Determine the (x, y) coordinate at the center of the cell enclosing the given text.  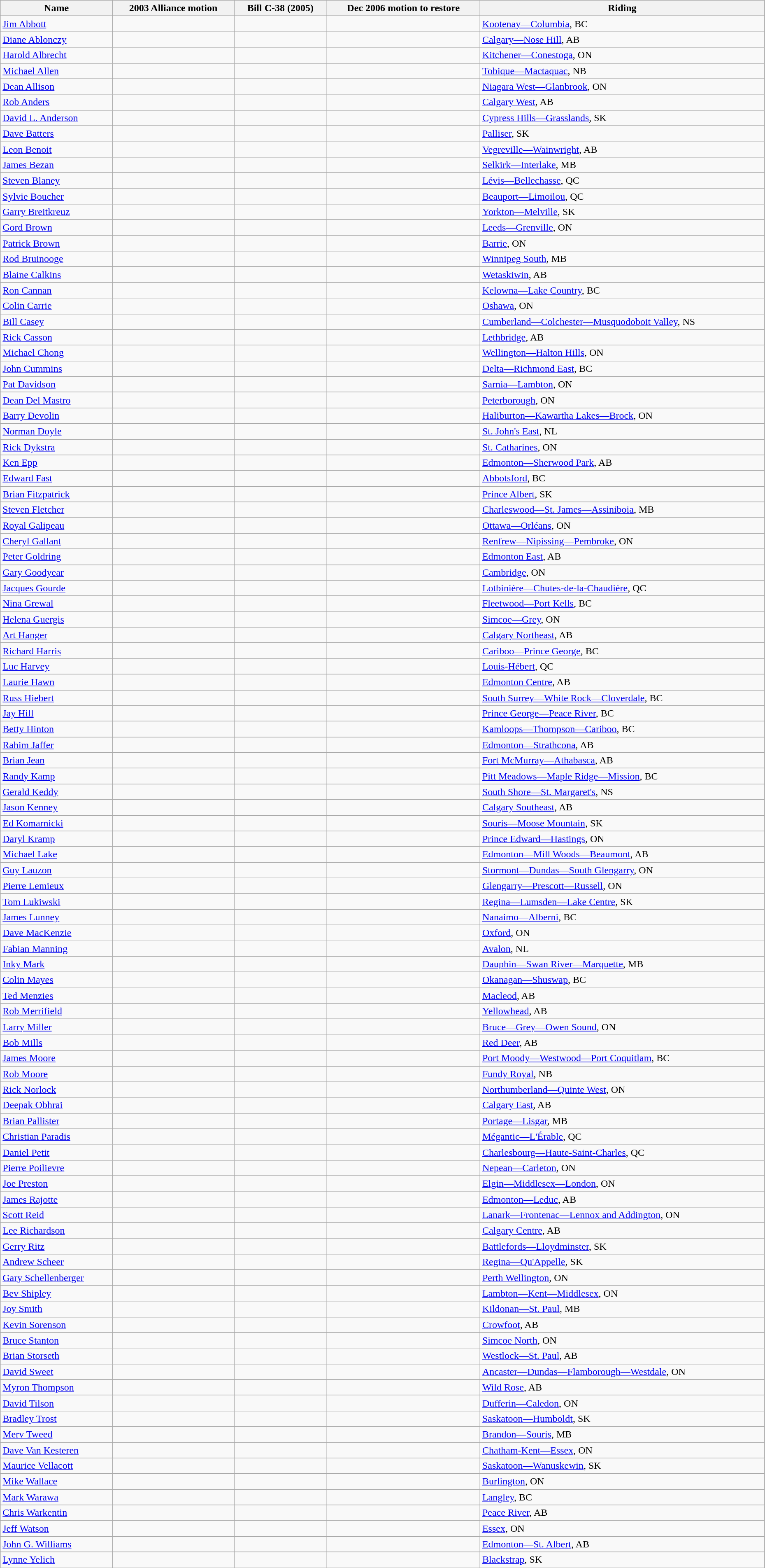
Cheryl Gallant (57, 541)
Calgary Centre, AB (622, 1231)
St. Catharines, ON (622, 447)
Michael Lake (57, 854)
Larry Miller (57, 1027)
Lanark—Frontenac—Lennox and Addington, ON (622, 1215)
Laurie Hawn (57, 682)
Myron Thompson (57, 1387)
Wetaskiwin, AB (622, 275)
James Rajotte (57, 1199)
Kevin Sorenson (57, 1325)
Colin Carrie (57, 306)
Edmonton East, AB (622, 557)
Dave Van Kesteren (57, 1450)
Betty Hinton (57, 729)
Simcoe North, ON (622, 1340)
Prince Albert, SK (622, 494)
Pat Davidson (57, 384)
Portage—Lisgar, MB (622, 1121)
Mégantic—L'Érable, QC (622, 1136)
Mike Wallace (57, 1482)
Charleswood—St. James—Assiniboia, MB (622, 510)
Bill C-38 (2005) (281, 8)
Steven Blaney (57, 180)
Joy Smith (57, 1309)
Lotbinière—Chutes-de-la-Chaudière, QC (622, 588)
Edmonton—Sherwood Park, AB (622, 463)
Oshawa, ON (622, 306)
Essex, ON (622, 1528)
Tom Lukiwski (57, 901)
Sarnia—Lambton, ON (622, 384)
Fleetwood—Port Kells, BC (622, 604)
Brian Storseth (57, 1356)
Battlefords—Lloydminster, SK (622, 1246)
Patrick Brown (57, 243)
Glengarry—Prescott—Russell, ON (622, 886)
Macleod, AB (622, 996)
Ron Cannan (57, 290)
South Shore—St. Margaret's, NS (622, 792)
Port Moody—Westwood—Port Coquitlam, BC (622, 1058)
Andrew Scheer (57, 1262)
South Surrey—White Rock—Cloverdale, BC (622, 698)
Elgin—Middlesex—London, ON (622, 1183)
Garry Breitkreuz (57, 212)
Maurice Vellacott (57, 1466)
Rob Merrifield (57, 1011)
Calgary—Nose Hill, AB (622, 40)
Perth Wellington, ON (622, 1278)
Simcoe—Grey, ON (622, 619)
Nepean—Carleton, ON (622, 1168)
Palliser, SK (622, 133)
Edmonton—Mill Woods—Beaumont, AB (622, 854)
Langley, BC (622, 1497)
Crowfoot, AB (622, 1325)
Gary Schellenberger (57, 1278)
Harold Albrecht (57, 55)
Wellington—Halton Hills, ON (622, 353)
Renfrew—Nipissing—Pembroke, ON (622, 541)
Bev Shipley (57, 1293)
Lambton—Kent—Middlesex, ON (622, 1293)
Inky Mark (57, 964)
Edward Fast (57, 478)
Gary Goodyear (57, 572)
Oxford, ON (622, 933)
Peterborough, ON (622, 400)
James Bezan (57, 165)
Sylvie Boucher (57, 196)
St. John's East, NL (622, 431)
Michael Chong (57, 353)
Helena Guergis (57, 619)
James Moore (57, 1058)
Cypress Hills—Grasslands, SK (622, 118)
Luc Harvey (57, 666)
Cariboo—Prince George, BC (622, 651)
Richard Harris (57, 651)
Colin Mayes (57, 980)
Michael Allen (57, 71)
Joe Preston (57, 1183)
Regina—Lumsden—Lake Centre, SK (622, 901)
Regina—Qu'Appelle, SK (622, 1262)
Blaine Calkins (57, 275)
Nanaimo—Alberni, BC (622, 917)
Cambridge, ON (622, 572)
Mark Warawa (57, 1497)
Bruce Stanton (57, 1340)
Lévis—Bellechasse, QC (622, 180)
Lynne Yelich (57, 1560)
Art Hanger (57, 635)
Barrie, ON (622, 243)
Tobique—Mactaquac, NB (622, 71)
Kitchener—Conestoga, ON (622, 55)
Dec 2006 motion to restore (403, 8)
Name (57, 8)
Rick Norlock (57, 1090)
John Cummins (57, 369)
Haliburton—Kawartha Lakes—Brock, ON (622, 415)
Scott Reid (57, 1215)
Rob Anders (57, 102)
Leeds—Grenville, ON (622, 228)
Yorkton—Melville, SK (622, 212)
Fundy Royal, NB (622, 1074)
Guy Lauzon (57, 870)
Prince George—Peace River, BC (622, 714)
Randy Kamp (57, 776)
Diane Ablonczy (57, 40)
Edmonton—St. Albert, AB (622, 1544)
Stormont—Dundas—South Glengarry, ON (622, 870)
Jay Hill (57, 714)
Selkirk—Interlake, MB (622, 165)
David Tilson (57, 1403)
Deepak Obhrai (57, 1105)
Niagara West—Glanbrook, ON (622, 86)
Bill Casey (57, 322)
Lee Richardson (57, 1231)
Louis-Hébert, QC (622, 666)
Vegreville—Wainwright, AB (622, 149)
Pitt Meadows—Maple Ridge—Mission, BC (622, 776)
Brian Jean (57, 761)
Yellowhead, AB (622, 1011)
Prince Edward—Hastings, ON (622, 839)
Peace River, AB (622, 1513)
Edmonton—Leduc, AB (622, 1199)
Westlock—St. Paul, AB (622, 1356)
Chris Warkentin (57, 1513)
Daniel Petit (57, 1152)
Charlesbourg—Haute-Saint-Charles, QC (622, 1152)
Edmonton Centre, AB (622, 682)
Okanagan—Shuswap, BC (622, 980)
Dave Batters (57, 133)
Leon Benoit (57, 149)
Brandon—Souris, MB (622, 1434)
Gord Brown (57, 228)
Beauport—Limoilou, QC (622, 196)
Nina Grewal (57, 604)
Jacques Gourde (57, 588)
Lethbridge, AB (622, 337)
Abbotsford, BC (622, 478)
Kelowna—Lake Country, BC (622, 290)
Avalon, NL (622, 948)
Wild Rose, AB (622, 1387)
Gerald Keddy (57, 792)
Rob Moore (57, 1074)
Pierre Poilievre (57, 1168)
Brian Fitzpatrick (57, 494)
Northumberland—Quinte West, ON (622, 1090)
Barry Devolin (57, 415)
Ancaster—Dundas—Flamborough—Westdale, ON (622, 1372)
Winnipeg South, MB (622, 259)
Bob Mills (57, 1043)
Bradley Trost (57, 1419)
Calgary Southeast, AB (622, 807)
Pierre Lemieux (57, 886)
Steven Fletcher (57, 510)
Red Deer, AB (622, 1043)
Brian Pallister (57, 1121)
Burlington, ON (622, 1482)
Dave MacKenzie (57, 933)
Riding (622, 8)
Souris—Moose Mountain, SK (622, 823)
Peter Goldring (57, 557)
James Lunney (57, 917)
Dean Del Mastro (57, 400)
David Sweet (57, 1372)
David L. Anderson (57, 118)
Cumberland—Colchester—Musquodoboit Valley, NS (622, 322)
Ted Menzies (57, 996)
Daryl Kramp (57, 839)
Dauphin—Swan River—Marquette, MB (622, 964)
Fabian Manning (57, 948)
Ottawa—Orléans, ON (622, 525)
Bruce—Grey—Owen Sound, ON (622, 1027)
Calgary Northeast, AB (622, 635)
Christian Paradis (57, 1136)
Blackstrap, SK (622, 1560)
Edmonton—Strathcona, AB (622, 745)
Rick Dykstra (57, 447)
Chatham-Kent—Essex, ON (622, 1450)
Rod Bruinooge (57, 259)
Saskatoon—Wanuskewin, SK (622, 1466)
Calgary East, AB (622, 1105)
Delta—Richmond East, BC (622, 369)
Rahim Jaffer (57, 745)
Kildonan—St. Paul, MB (622, 1309)
Calgary West, AB (622, 102)
Saskatoon—Humboldt, SK (622, 1419)
Merv Tweed (57, 1434)
John G. Williams (57, 1544)
Norman Doyle (57, 431)
Jason Kenney (57, 807)
Gerry Ritz (57, 1246)
Russ Hiebert (57, 698)
Fort McMurray—Athabasca, AB (622, 761)
Jeff Watson (57, 1528)
Ed Komarnicki (57, 823)
2003 Alliance motion (173, 8)
Kootenay—Columbia, BC (622, 24)
Kamloops—Thompson—Cariboo, BC (622, 729)
Ken Epp (57, 463)
Dufferin—Caledon, ON (622, 1403)
Rick Casson (57, 337)
Dean Allison (57, 86)
Royal Galipeau (57, 525)
Jim Abbott (57, 24)
